Find where the given text appears and provide that cell's center as [X, Y] coordinate. 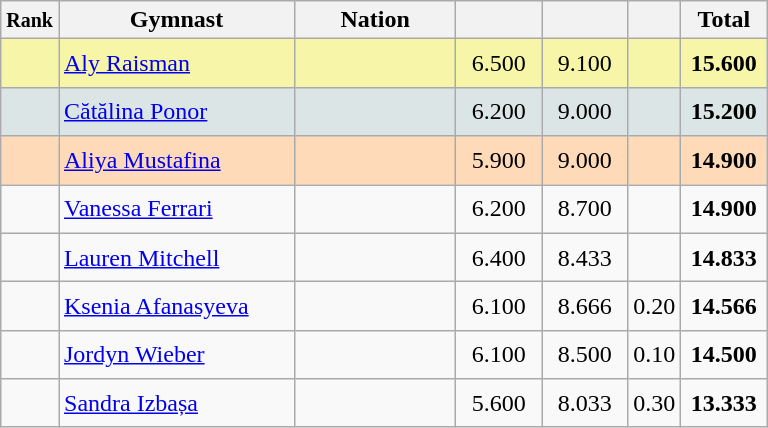
14.566 [724, 306]
14.500 [724, 354]
8.700 [585, 208]
15.200 [724, 112]
8.666 [585, 306]
Aliya Mustafina [176, 160]
6.500 [499, 64]
0.30 [654, 404]
Total [724, 20]
15.600 [724, 64]
Sandra Izbașa [176, 404]
0.10 [654, 354]
Lauren Mitchell [176, 258]
6.400 [499, 258]
Jordyn Wieber [176, 354]
Aly Raisman [176, 64]
8.033 [585, 404]
Nation [376, 20]
5.900 [499, 160]
14.833 [724, 258]
5.600 [499, 404]
Cătălina Ponor [176, 112]
13.333 [724, 404]
8.500 [585, 354]
Gymnast [176, 20]
Rank [30, 20]
Vanessa Ferrari [176, 208]
0.20 [654, 306]
9.100 [585, 64]
Ksenia Afanasyeva [176, 306]
8.433 [585, 258]
